From the cell containing the given text, extract its center point as [x, y] coordinate. 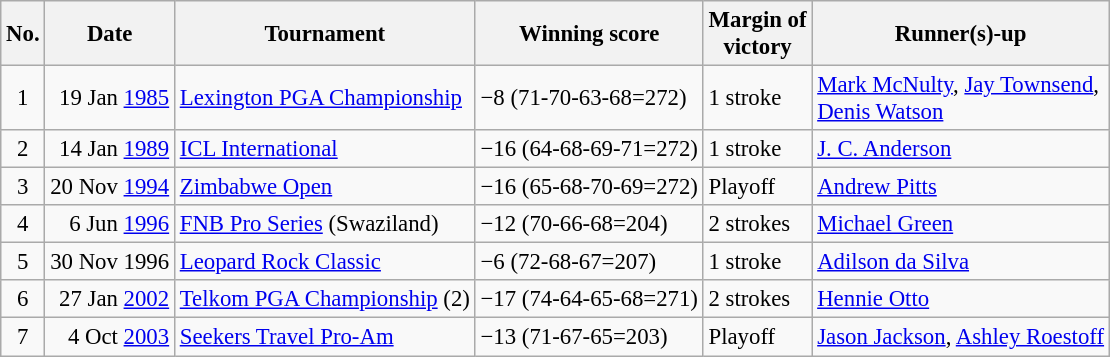
−16 (65-68-70-69=272) [589, 187]
Tournament [324, 34]
6 [23, 299]
−17 (74-64-65-68=271) [589, 299]
Telkom PGA Championship (2) [324, 299]
7 [23, 337]
−16 (64-68-69-71=272) [589, 149]
Winning score [589, 34]
4 [23, 224]
−8 (71-70-63-68=272) [589, 98]
Date [110, 34]
19 Jan 1985 [110, 98]
Margin ofvictory [758, 34]
20 Nov 1994 [110, 187]
ICL International [324, 149]
1 [23, 98]
27 Jan 2002 [110, 299]
−12 (70-66-68=204) [589, 224]
FNB Pro Series (Swaziland) [324, 224]
Seekers Travel Pro-Am [324, 337]
Runner(s)-up [960, 34]
Andrew Pitts [960, 187]
4 Oct 2003 [110, 337]
Hennie Otto [960, 299]
Michael Green [960, 224]
5 [23, 262]
Leopard Rock Classic [324, 262]
2 [23, 149]
30 Nov 1996 [110, 262]
−6 (72-68-67=207) [589, 262]
Adilson da Silva [960, 262]
6 Jun 1996 [110, 224]
Lexington PGA Championship [324, 98]
14 Jan 1989 [110, 149]
Jason Jackson, Ashley Roestoff [960, 337]
Mark McNulty, Jay Townsend, Denis Watson [960, 98]
No. [23, 34]
3 [23, 187]
Zimbabwe Open [324, 187]
J. C. Anderson [960, 149]
−13 (71-67-65=203) [589, 337]
